Output the (X, Y) coordinate of the center of the cell containing the given text.  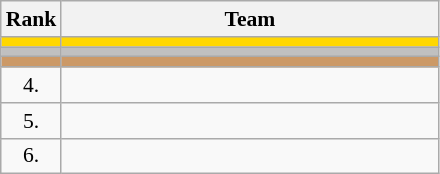
Rank (32, 19)
5. (32, 121)
Team (250, 19)
6. (32, 156)
4. (32, 85)
